Locate the cell with the specified text and output its (X, Y) center coordinate. 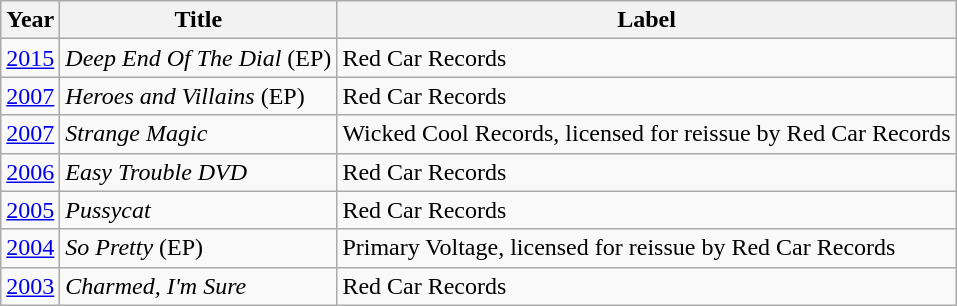
2005 (30, 210)
Heroes and Villains (EP) (198, 96)
Title (198, 20)
Label (646, 20)
Easy Trouble DVD (198, 172)
Year (30, 20)
Wicked Cool Records, licensed for reissue by Red Car Records (646, 134)
Charmed, I'm Sure (198, 286)
Pussycat (198, 210)
So Pretty (EP) (198, 248)
2015 (30, 58)
2006 (30, 172)
Strange Magic (198, 134)
2004 (30, 248)
Deep End Of The Dial (EP) (198, 58)
2003 (30, 286)
Primary Voltage, licensed for reissue by Red Car Records (646, 248)
